Extract the (X, Y) coordinate from the center of the cell holding the provided text.  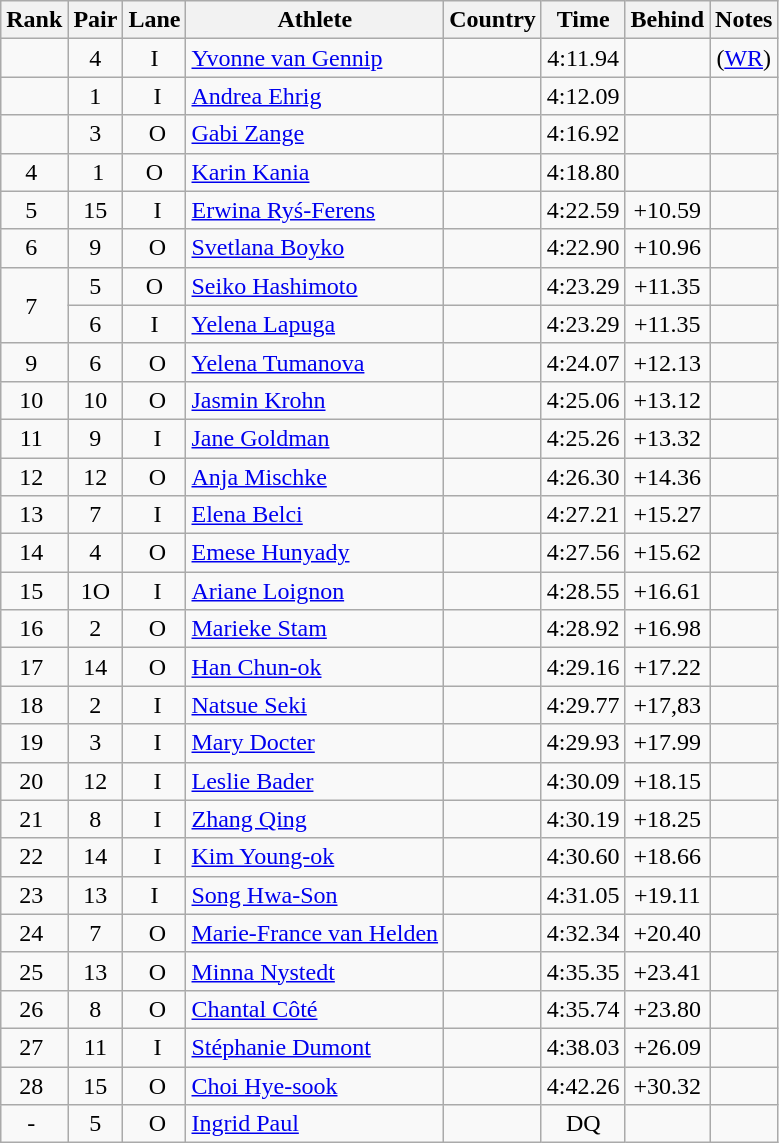
4:29.16 (583, 667)
+10.59 (667, 210)
4:28.55 (583, 591)
4:22.59 (583, 210)
Yelena Tumanova (315, 362)
Pair (96, 20)
4:30.60 (583, 857)
+16.61 (667, 591)
Minna Nystedt (315, 971)
20 (34, 781)
Anja Mischke (315, 477)
+15.62 (667, 553)
Natsue Seki (315, 705)
Rank (34, 20)
4:18.80 (583, 172)
+26.09 (667, 1047)
+10.96 (667, 248)
+30.32 (667, 1085)
Yelena Lapuga (315, 324)
+19.11 (667, 895)
Country (493, 20)
DQ (583, 1124)
Svetlana Boyko (315, 248)
Emese Hunyady (315, 553)
18 (34, 705)
+13.12 (667, 400)
+17.99 (667, 743)
+12.13 (667, 362)
(WR) (744, 58)
4:11.94 (583, 58)
+14.36 (667, 477)
+18.25 (667, 819)
28 (34, 1085)
4:29.77 (583, 705)
4:28.92 (583, 629)
4:30.19 (583, 819)
Zhang Qing (315, 819)
4:27.21 (583, 515)
+17,83 (667, 705)
+18.66 (667, 857)
25 (34, 971)
+16.98 (667, 629)
Karin Kania (315, 172)
4:26.30 (583, 477)
4:12.09 (583, 96)
23 (34, 895)
24 (34, 933)
Han Chun-ok (315, 667)
+23.41 (667, 971)
Leslie Bader (315, 781)
- (34, 1124)
+23.80 (667, 1009)
4:29.93 (583, 743)
4:42.26 (583, 1085)
4:16.92 (583, 134)
Jane Goldman (315, 438)
Yvonne van Gennip (315, 58)
+18.15 (667, 781)
Athlete (315, 20)
Ingrid Paul (315, 1124)
4:38.03 (583, 1047)
Stéphanie Dumont (315, 1047)
4:25.26 (583, 438)
Andrea Ehrig (315, 96)
17 (34, 667)
4:35.74 (583, 1009)
4:22.90 (583, 248)
4:35.35 (583, 971)
4:24.07 (583, 362)
Mary Docter (315, 743)
Elena Belci (315, 515)
Seiko Hashimoto (315, 286)
16 (34, 629)
27 (34, 1047)
+13.32 (667, 438)
4:31.05 (583, 895)
+17.22 (667, 667)
1O (96, 591)
4:32.34 (583, 933)
Ariane Loignon (315, 591)
Behind (667, 20)
Kim Young-ok (315, 857)
Lane (154, 20)
Marieke Stam (315, 629)
Marie-France van Helden (315, 933)
+20.40 (667, 933)
4:27.56 (583, 553)
26 (34, 1009)
Choi Hye-sook (315, 1085)
Notes (744, 20)
Erwina Ryś-Ferens (315, 210)
Song Hwa-Son (315, 895)
Chantal Côté (315, 1009)
Time (583, 20)
21 (34, 819)
22 (34, 857)
Jasmin Krohn (315, 400)
4:25.06 (583, 400)
+15.27 (667, 515)
4:30.09 (583, 781)
19 (34, 743)
Gabi Zange (315, 134)
